From the cell containing the given text, extract its center point as (x, y) coordinate. 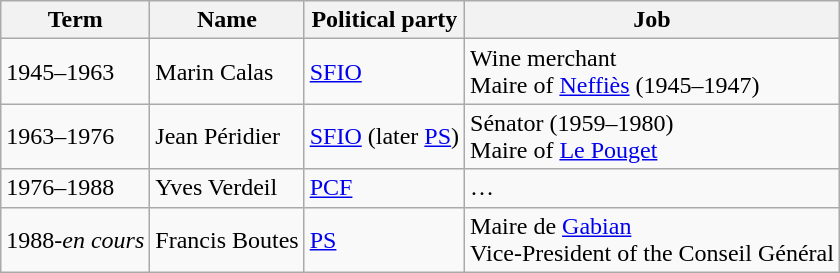
Name (227, 20)
… (652, 188)
Term (76, 20)
SFIO (later PS) (384, 136)
Yves Verdeil (227, 188)
1976–1988 (76, 188)
1945–1963 (76, 72)
Sénator (1959–1980) Maire of Le Pouget (652, 136)
Political party (384, 20)
PCF (384, 188)
Marin Calas (227, 72)
Francis Boutes (227, 240)
SFIO (384, 72)
Jean Péridier (227, 136)
Wine merchant Maire of Neffiès (1945–1947) (652, 72)
Maire de Gabian Vice-President of the Conseil Général (652, 240)
1963–1976 (76, 136)
Job (652, 20)
PS (384, 240)
1988-en cours (76, 240)
